Pinpoint the cell where the given text exists, returning its [X, Y] midpoint coordinate. 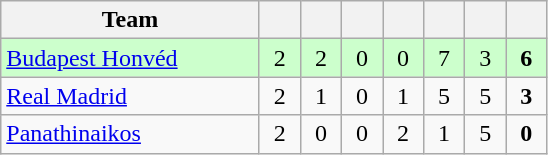
Real Madrid [130, 96]
Budapest Honvéd [130, 58]
7 [444, 58]
Team [130, 20]
Panathinaikos [130, 134]
6 [526, 58]
